Detect which cell encompasses the target text, then output its (x, y) center coordinate. 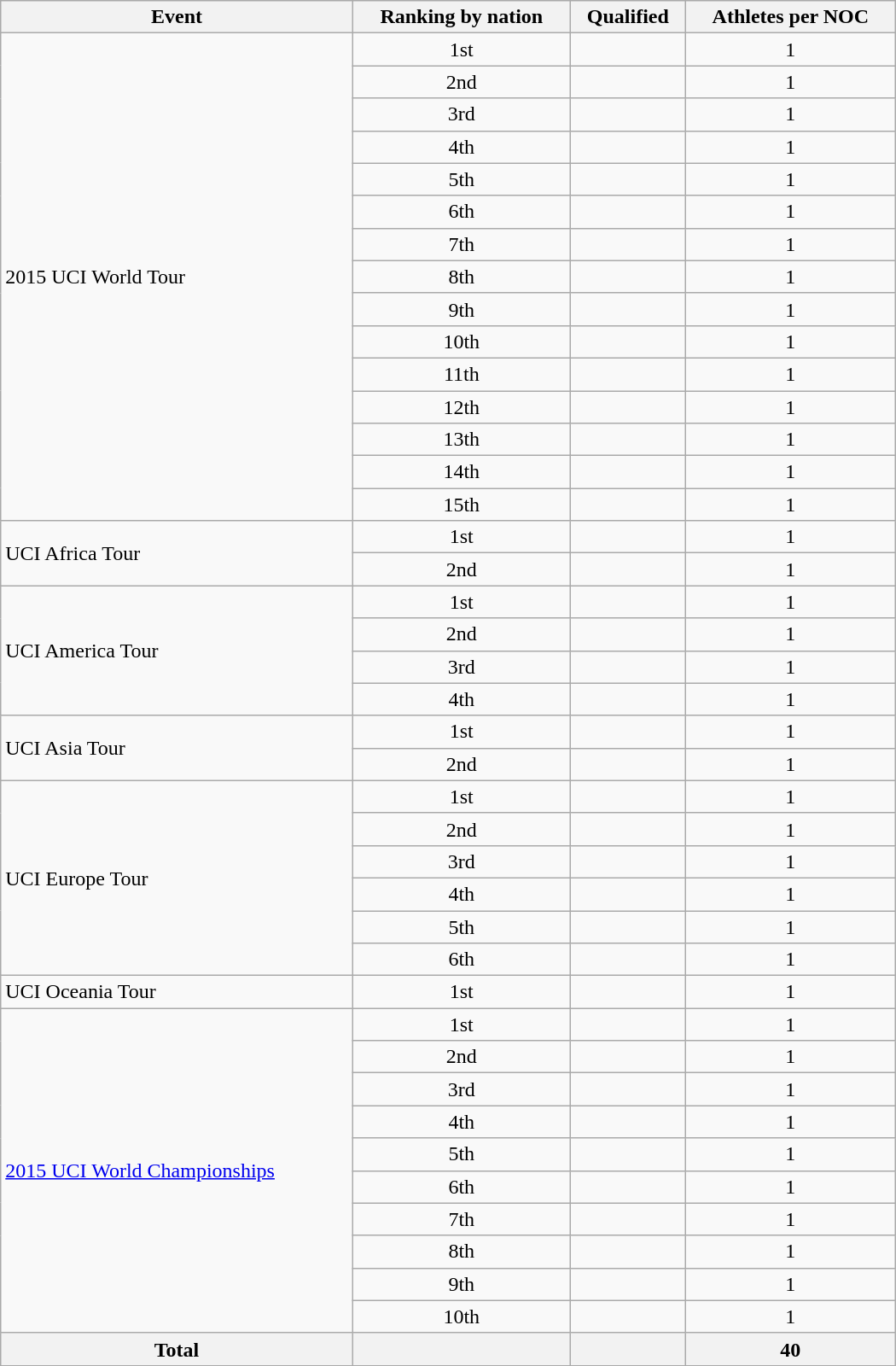
UCI America Tour (177, 651)
2015 UCI World Championships (177, 1171)
UCI Europe Tour (177, 878)
Total (177, 1349)
Event (177, 17)
15th (461, 505)
14th (461, 472)
2015 UCI World Tour (177, 277)
Qualified (628, 17)
11th (461, 374)
UCI Oceania Tour (177, 992)
UCI Asia Tour (177, 748)
40 (790, 1349)
Athletes per NOC (790, 17)
13th (461, 440)
Ranking by nation (461, 17)
UCI Africa Tour (177, 553)
12th (461, 407)
